Find where the given text appears and provide that cell's center as (X, Y) coordinate. 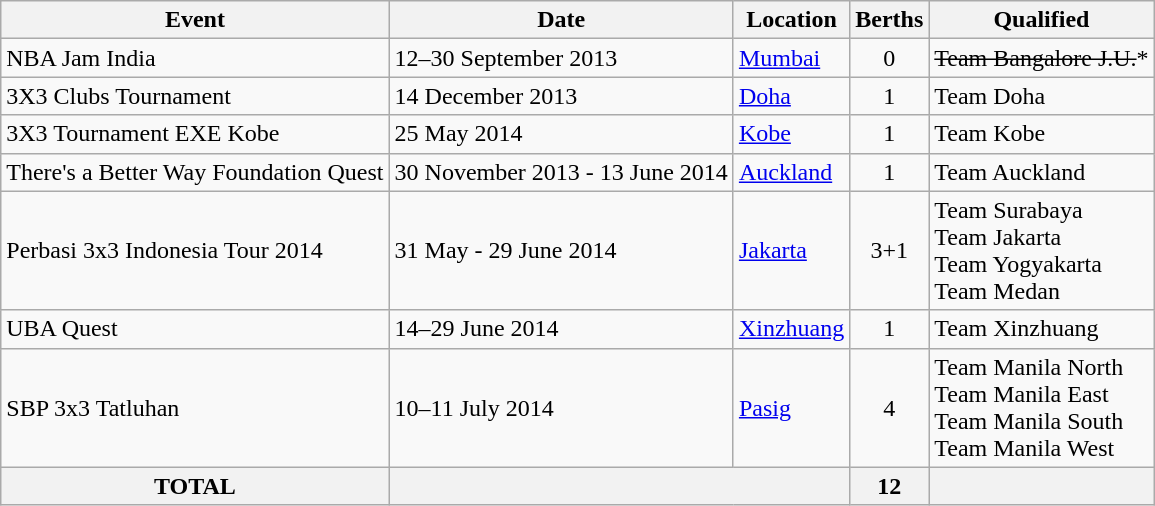
SBP 3x3 Tatluhan (195, 408)
Team SurabayaTeam JakartaTeam YogyakartaTeam Medan (1042, 250)
14–29 June 2014 (561, 329)
Date (561, 20)
30 November 2013 - 13 June 2014 (561, 172)
Team Kobe (1042, 134)
Jakarta (791, 250)
Team Doha (1042, 96)
Perbasi 3x3 Indonesia Tour 2014 (195, 250)
Doha (791, 96)
3X3 Tournament EXE Kobe (195, 134)
12 (890, 486)
Xinzhuang (791, 329)
Kobe (791, 134)
10–11 July 2014 (561, 408)
Team Manila NorthTeam Manila EastTeam Manila SouthTeam Manila West (1042, 408)
Team Xinzhuang (1042, 329)
Qualified (1042, 20)
TOTAL (195, 486)
There's a Better Way Foundation Quest (195, 172)
31 May - 29 June 2014 (561, 250)
25 May 2014 (561, 134)
0 (890, 58)
Auckland (791, 172)
Mumbai (791, 58)
14 December 2013 (561, 96)
NBA Jam India (195, 58)
Event (195, 20)
Team Bangalore J.U.* (1042, 58)
Team Auckland (1042, 172)
4 (890, 408)
3X3 Clubs Tournament (195, 96)
3+1 (890, 250)
Berths (890, 20)
Pasig (791, 408)
Location (791, 20)
12–30 September 2013 (561, 58)
UBA Quest (195, 329)
